Capture the cell that displays the provided text and extract its (X, Y) central coordinate. 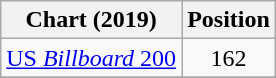
US Billboard 200 (92, 58)
Position (229, 20)
162 (229, 58)
Chart (2019) (92, 20)
